Pinpoint the cell where the given text exists, returning its (X, Y) midpoint coordinate. 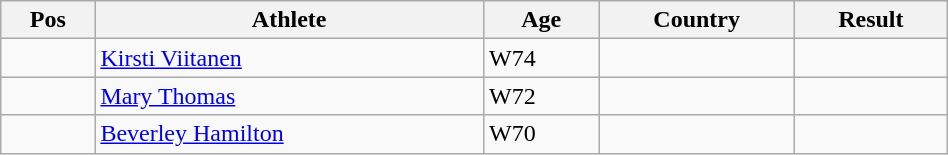
Pos (48, 20)
W70 (542, 134)
Kirsti Viitanen (290, 58)
Age (542, 20)
Country (696, 20)
W74 (542, 58)
Athlete (290, 20)
Beverley Hamilton (290, 134)
Mary Thomas (290, 96)
W72 (542, 96)
Result (870, 20)
